Provide the (X, Y) coordinate of the cell's center where the given text is located.  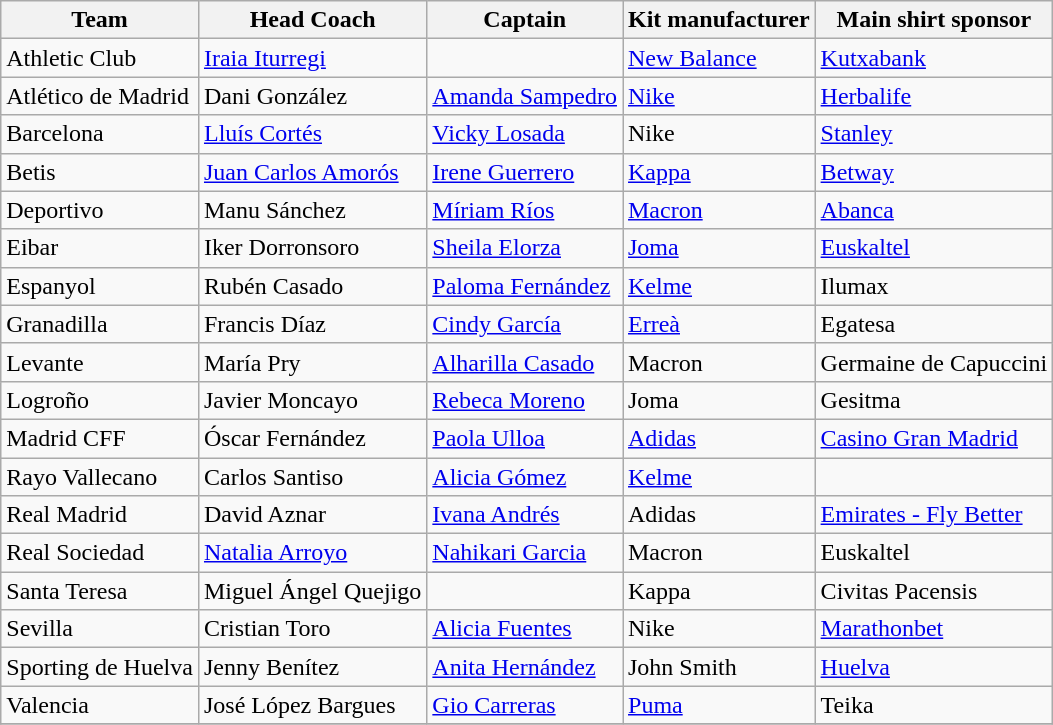
Sheila Elorza (525, 248)
Teika (934, 705)
Santa Teresa (100, 591)
Óscar Fernández (312, 438)
Iker Dorronsoro (312, 248)
Real Sociedad (100, 553)
Levante (100, 362)
Cindy García (525, 324)
Eibar (100, 248)
Rebeca Moreno (525, 400)
Dani González (312, 96)
Marathonbet (934, 629)
José López Bargues (312, 705)
Alharilla Casado (525, 362)
Ilumax (934, 286)
Irene Guerrero (525, 172)
Madrid CFF (100, 438)
Lluís Cortés (312, 134)
Egatesa (934, 324)
Carlos Santiso (312, 477)
Atlético de Madrid (100, 96)
Main shirt sponsor (934, 20)
New Balance (718, 58)
Gesitma (934, 400)
Paloma Fernández (525, 286)
Alicia Gómez (525, 477)
David Aznar (312, 515)
Betway (934, 172)
Captain (525, 20)
Espanyol (100, 286)
Deportivo (100, 210)
Real Madrid (100, 515)
Amanda Sampedro (525, 96)
Logroño (100, 400)
Abanca (934, 210)
Kutxabank (934, 58)
Sevilla (100, 629)
Erreà (718, 324)
Manu Sánchez (312, 210)
Herbalife (934, 96)
John Smith (718, 667)
Natalia Arroyo (312, 553)
Huelva (934, 667)
Head Coach (312, 20)
Betis (100, 172)
Civitas Pacensis (934, 591)
Stanley (934, 134)
Valencia (100, 705)
Rayo Vallecano (100, 477)
Emirates - Fly Better (934, 515)
Team (100, 20)
Iraia Iturregi (312, 58)
Vicky Losada (525, 134)
Nahikari Garcia (525, 553)
Ivana Andrés (525, 515)
Míriam Ríos (525, 210)
Germaine de Capuccini (934, 362)
Francis Díaz (312, 324)
Juan Carlos Amorós (312, 172)
Granadilla (100, 324)
Kit manufacturer (718, 20)
María Pry (312, 362)
Alicia Fuentes (525, 629)
Jenny Benítez (312, 667)
Miguel Ángel Quejigo (312, 591)
Paola Ulloa (525, 438)
Athletic Club (100, 58)
Sporting de Huelva (100, 667)
Cristian Toro (312, 629)
Javier Moncayo (312, 400)
Puma (718, 705)
Rubén Casado (312, 286)
Gio Carreras (525, 705)
Barcelona (100, 134)
Anita Hernández (525, 667)
Casino Gran Madrid (934, 438)
